Scan for the cell matching the given text and deliver its [x, y] coordinate at center. 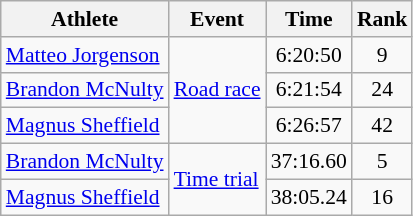
6:20:50 [309, 55]
Time [309, 19]
24 [382, 90]
42 [382, 126]
Matteo Jorgenson [85, 55]
Event [218, 19]
37:16.60 [309, 162]
Time trial [218, 180]
9 [382, 55]
Athlete [85, 19]
16 [382, 197]
6:21:54 [309, 90]
Road race [218, 90]
5 [382, 162]
38:05.24 [309, 197]
6:26:57 [309, 126]
Rank [382, 19]
